Locate the cell with the specified text and output its [x, y] center coordinate. 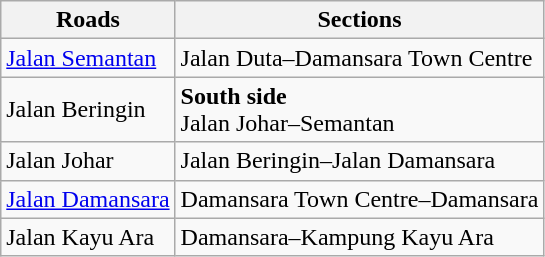
Roads [88, 20]
Jalan Johar [88, 161]
Damansara–Kampung Kayu Ara [360, 237]
South sideJalan Johar–Semantan [360, 110]
Sections [360, 20]
Jalan Beringin–Jalan Damansara [360, 161]
Jalan Semantan [88, 58]
Jalan Kayu Ara [88, 237]
Damansara Town Centre–Damansara [360, 199]
Jalan Beringin [88, 110]
Jalan Duta–Damansara Town Centre [360, 58]
Jalan Damansara [88, 199]
